Locate the cell with the specified text and output its [X, Y] center coordinate. 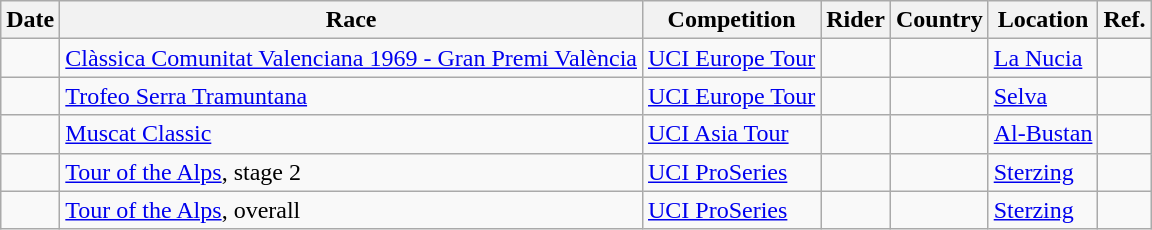
Ref. [1124, 20]
Clàssica Comunitat Valenciana 1969 - Gran Premi València [352, 58]
Country [939, 20]
Competition [731, 20]
Tour of the Alps, overall [352, 210]
Location [1043, 20]
Selva [1043, 96]
Rider [856, 20]
Muscat Classic [352, 134]
La Nucia [1043, 58]
Tour of the Alps, stage 2 [352, 172]
Date [30, 20]
UCI Asia Tour [731, 134]
Al-Bustan [1043, 134]
Trofeo Serra Tramuntana [352, 96]
Race [352, 20]
